Pinpoint the cell where the given text exists, returning its [x, y] midpoint coordinate. 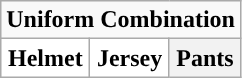
Uniform Combination [121, 20]
Jersey [130, 58]
Helmet [46, 58]
Pants [204, 58]
